For the text-containing cell, return its midpoint in [x, y] coordinate format. 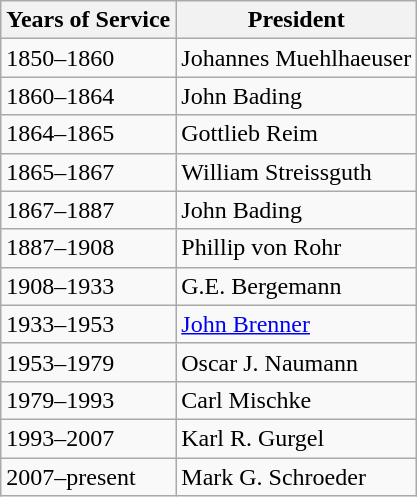
Karl R. Gurgel [296, 438]
1887–1908 [88, 248]
1933–1953 [88, 324]
John Brenner [296, 324]
G.E. Bergemann [296, 286]
Oscar J. Naumann [296, 362]
2007–present [88, 477]
1953–1979 [88, 362]
1908–1933 [88, 286]
1867–1887 [88, 210]
1979–1993 [88, 400]
1865–1867 [88, 172]
Johannes Muehlhaeuser [296, 58]
1864–1865 [88, 134]
1860–1864 [88, 96]
1850–1860 [88, 58]
President [296, 20]
Gottlieb Reim [296, 134]
William Streissguth [296, 172]
Mark G. Schroeder [296, 477]
Phillip von Rohr [296, 248]
Carl Mischke [296, 400]
1993–2007 [88, 438]
Years of Service [88, 20]
